Output the [x, y] coordinate of the center of the cell containing the given text.  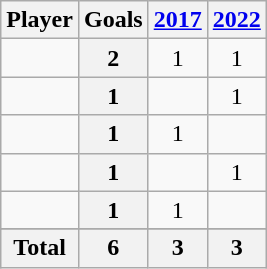
2022 [236, 20]
Total [40, 248]
6 [113, 248]
Goals [113, 20]
2 [113, 58]
Player [40, 20]
2017 [178, 20]
